Locate the cell with the specified text and output its (X, Y) center coordinate. 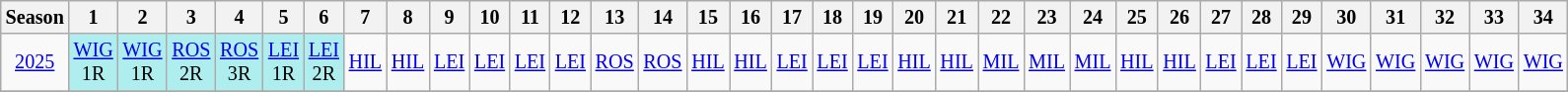
34 (1543, 18)
19 (872, 18)
18 (832, 18)
15 (708, 18)
21 (957, 18)
ROS3R (239, 62)
31 (1395, 18)
14 (663, 18)
ROS2R (191, 62)
22 (1002, 18)
23 (1047, 18)
27 (1221, 18)
2 (143, 18)
32 (1445, 18)
LEI2R (323, 62)
4 (239, 18)
30 (1346, 18)
16 (751, 18)
24 (1093, 18)
2025 (36, 62)
17 (793, 18)
1 (94, 18)
26 (1179, 18)
25 (1136, 18)
29 (1302, 18)
11 (531, 18)
LEI1R (284, 62)
13 (615, 18)
33 (1494, 18)
5 (284, 18)
9 (450, 18)
12 (570, 18)
20 (913, 18)
Season (36, 18)
7 (365, 18)
8 (408, 18)
6 (323, 18)
10 (489, 18)
28 (1260, 18)
3 (191, 18)
